Find where the given text appears and provide that cell's center as (x, y) coordinate. 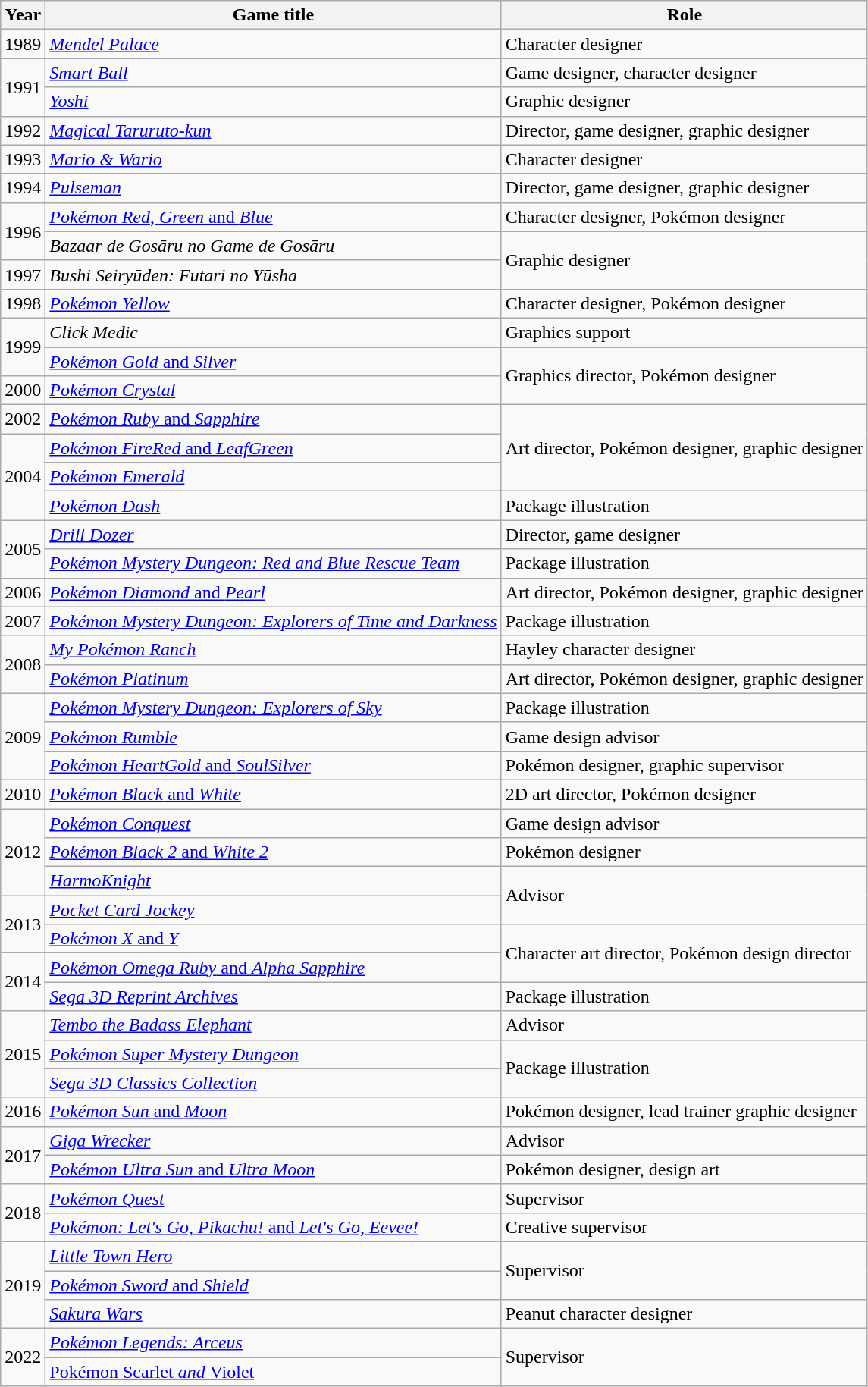
My Pokémon Ranch (273, 650)
Character art director, Pokémon design director (684, 953)
2018 (23, 1213)
2013 (23, 924)
1992 (23, 130)
Pokémon Yellow (273, 303)
2016 (23, 1112)
1997 (23, 275)
Pokémon Super Mystery Dungeon (273, 1054)
2019 (23, 1285)
Yoshi (273, 102)
Mendel Palace (273, 44)
Role (684, 15)
Graphics director, Pokémon designer (684, 376)
Pokémon: Let's Go, Pikachu! and Let's Go, Eevee! (273, 1227)
2010 (23, 794)
1993 (23, 159)
Game designer, character designer (684, 73)
Pokémon Black 2 and White 2 (273, 852)
Pokémon Sun and Moon (273, 1112)
Pokémon Ruby and Sapphire (273, 419)
Pokémon Scarlet and Violet (273, 1372)
Pokémon designer (684, 852)
Creative supervisor (684, 1227)
Director, game designer (684, 535)
2014 (23, 982)
Little Town Hero (273, 1256)
Pokémon designer, design art (684, 1169)
Pokémon HeartGold and SoulSilver (273, 765)
Pokémon Ultra Sun and Ultra Moon (273, 1169)
1999 (23, 347)
Pokémon Sword and Shield (273, 1285)
Drill Dozer (273, 535)
2006 (23, 592)
Pocket Card Jockey (273, 910)
Pokémon Red, Green and Blue (273, 217)
2022 (23, 1357)
Giga Wrecker (273, 1141)
Pokémon X and Y (273, 939)
2005 (23, 549)
Graphics support (684, 332)
2015 (23, 1054)
HarmoKnight (273, 881)
2004 (23, 477)
Click Medic (273, 332)
1996 (23, 231)
Pokémon designer, graphic supervisor (684, 765)
Sakura Wars (273, 1314)
Pokémon FireRed and LeafGreen (273, 448)
2008 (23, 664)
2017 (23, 1155)
1994 (23, 188)
1989 (23, 44)
Bushi Seiryūden: Futari no Yūsha (273, 275)
Pokémon Diamond and Pearl (273, 592)
Smart Ball (273, 73)
Pokémon Quest (273, 1198)
Pokémon Gold and Silver (273, 362)
Pokémon Mystery Dungeon: Explorers of Time and Darkness (273, 621)
Magical Taruruto-kun (273, 130)
2000 (23, 391)
1991 (23, 87)
Pokémon Rumble (273, 736)
Pokémon Legends: Arceus (273, 1343)
Bazaar de Gosāru no Game de Gosāru (273, 246)
Tembo the Badass Elephant (273, 1025)
Hayley character designer (684, 650)
Pokémon Conquest (273, 823)
Pokémon Mystery Dungeon: Explorers of Sky (273, 708)
Sega 3D Reprint Archives (273, 996)
Mario & Wario (273, 159)
Pulseman (273, 188)
Year (23, 15)
2002 (23, 419)
2D art director, Pokémon designer (684, 794)
Pokémon Mystery Dungeon: Red and Blue Rescue Team (273, 563)
Pokémon designer, lead trainer graphic designer (684, 1112)
Pokémon Omega Ruby and Alpha Sapphire (273, 968)
2009 (23, 736)
Pokémon Platinum (273, 679)
Pokémon Emerald (273, 477)
Pokémon Crystal (273, 391)
Peanut character designer (684, 1314)
1998 (23, 303)
Pokémon Black and White (273, 794)
Sega 3D Classics Collection (273, 1083)
Game title (273, 15)
2012 (23, 852)
2007 (23, 621)
Pokémon Dash (273, 506)
